Pinpoint the cell where the given text exists, returning its (x, y) midpoint coordinate. 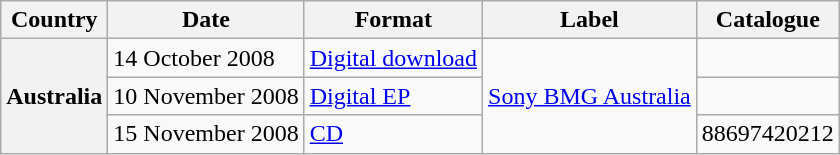
10 November 2008 (206, 96)
Format (393, 20)
Sony BMG Australia (590, 96)
88697420212 (768, 134)
Digital download (393, 58)
Label (590, 20)
14 October 2008 (206, 58)
CD (393, 134)
Date (206, 20)
15 November 2008 (206, 134)
Catalogue (768, 20)
Australia (54, 96)
Country (54, 20)
Digital EP (393, 96)
